Find where the given text appears and provide that cell's center as [X, Y] coordinate. 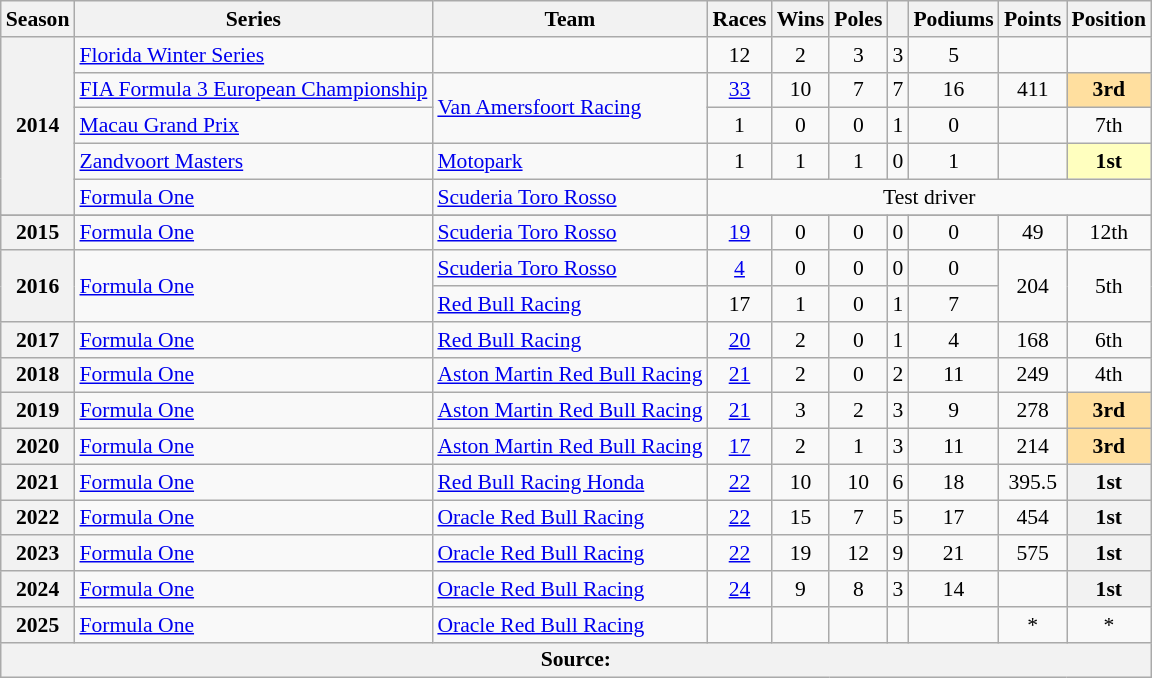
12th [1109, 233]
2025 [38, 625]
411 [1033, 90]
24 [739, 589]
18 [954, 482]
8 [858, 589]
Van Amersfoort Racing [570, 108]
Points [1033, 19]
454 [1033, 518]
204 [1033, 286]
4th [1109, 375]
20 [739, 340]
2020 [38, 447]
Series [253, 19]
2022 [38, 518]
2019 [38, 411]
2016 [38, 286]
Wins [801, 19]
168 [1033, 340]
2023 [38, 554]
33 [739, 90]
Races [739, 19]
Motopark [570, 162]
575 [1033, 554]
2021 [38, 482]
Season [38, 19]
2014 [38, 126]
2015 [38, 233]
Red Bull Racing Honda [570, 482]
Position [1109, 19]
49 [1033, 233]
Zandvoort Masters [253, 162]
5th [1109, 286]
Team [570, 19]
16 [954, 90]
2018 [38, 375]
6 [898, 482]
249 [1033, 375]
395.5 [1033, 482]
Florida Winter Series [253, 55]
15 [801, 518]
2017 [38, 340]
Podiums [954, 19]
214 [1033, 447]
Source: [576, 660]
2024 [38, 589]
6th [1109, 340]
Test driver [929, 197]
278 [1033, 411]
7th [1109, 126]
Macau Grand Prix [253, 126]
14 [954, 589]
Poles [858, 19]
FIA Formula 3 European Championship [253, 90]
